Scan for the cell matching the given text and deliver its [X, Y] coordinate at center. 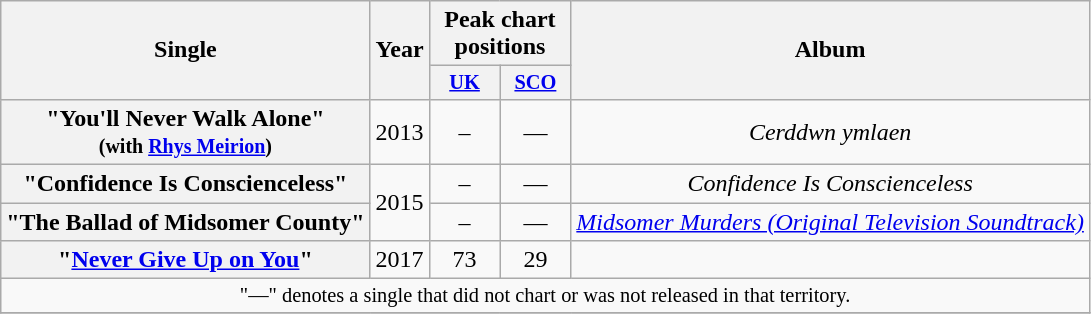
"—" denotes a single that did not chart or was not released in that territory. [546, 296]
2015 [400, 203]
Year [400, 50]
Peak chart positions [500, 34]
73 [464, 260]
Confidence Is Conscienceless [830, 184]
Midsomer Murders (Original Television Soundtrack) [830, 222]
UK [464, 83]
29 [536, 260]
SCO [536, 83]
"The Ballad of Midsomer County" [186, 222]
"Confidence Is Conscienceless" [186, 184]
Cerddwn ymlaen [830, 132]
2017 [400, 260]
2013 [400, 132]
"Never Give Up on You" [186, 260]
Album [830, 50]
Single [186, 50]
"You'll Never Walk Alone"(with Rhys Meirion) [186, 132]
